Provide the (X, Y) coordinate of the cell's center where the given text is located.  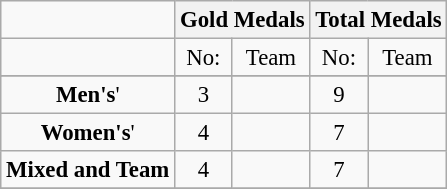
Women's' (88, 133)
Men's' (88, 95)
Mixed and Team (88, 170)
9 (339, 95)
Total Medals (378, 20)
3 (204, 95)
Gold Medals (242, 20)
